For the text-containing cell, return its midpoint in (X, Y) coordinate format. 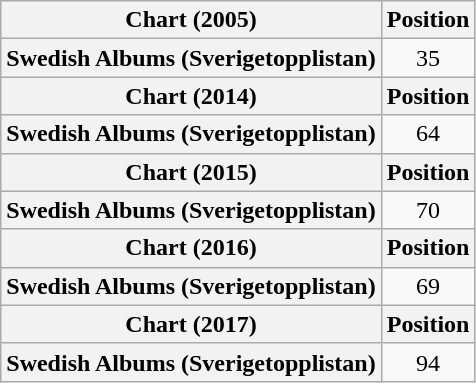
94 (428, 362)
64 (428, 134)
35 (428, 58)
Chart (2016) (191, 248)
69 (428, 286)
Chart (2015) (191, 172)
Chart (2017) (191, 324)
Chart (2005) (191, 20)
Chart (2014) (191, 96)
70 (428, 210)
